For the text-containing cell, return its midpoint in [X, Y] coordinate format. 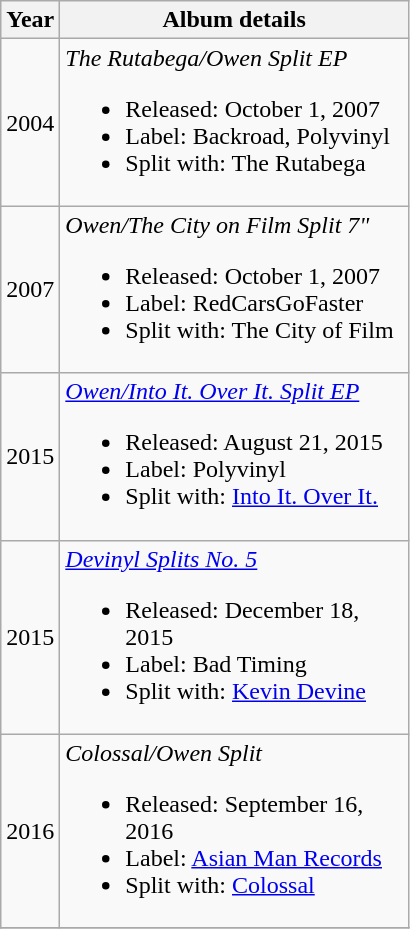
Year [30, 20]
The Rutabega/Owen Split EPReleased: October 1, 2007Label: Backroad, PolyvinylSplit with: The Rutabega [234, 122]
2004 [30, 122]
Owen/The City on Film Split 7"Released: October 1, 2007Label: RedCarsGoFasterSplit with: The City of Film [234, 290]
2007 [30, 290]
Devinyl Splits No. 5Released: December 18, 2015Label: Bad TimingSplit with: Kevin Devine [234, 637]
Album details [234, 20]
Owen/Into It. Over It. Split EPReleased: August 21, 2015Label: PolyvinylSplit with: Into It. Over It. [234, 456]
Colossal/Owen SplitReleased: September 16, 2016Label: Asian Man RecordsSplit with: Colossal [234, 831]
2016 [30, 831]
